For the text-containing cell, return its midpoint in (X, Y) coordinate format. 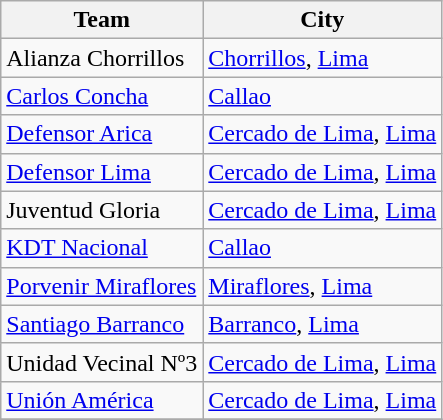
Defensor Arica (102, 134)
Juventud Gloria (102, 210)
Porvenir Miraflores (102, 286)
Santiago Barranco (102, 324)
Unidad Vecinal Nº3 (102, 362)
Alianza Chorrillos (102, 58)
KDT Nacional (102, 248)
Carlos Concha (102, 96)
Team (102, 20)
City (322, 20)
Chorrillos, Lima (322, 58)
Barranco, Lima (322, 324)
Defensor Lima (102, 172)
Miraflores, Lima (322, 286)
Unión América (102, 400)
